Extract the [X, Y] coordinate from the center of the cell holding the provided text.  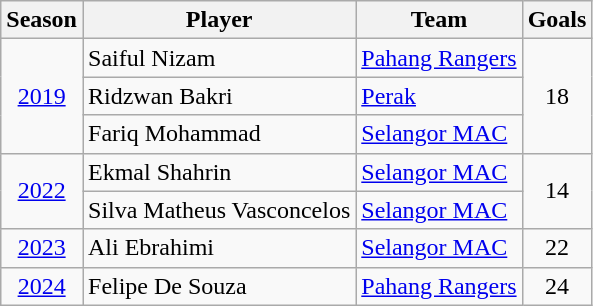
24 [557, 286]
22 [557, 248]
2022 [42, 191]
Ridzwan Bakri [218, 96]
Team [439, 20]
2023 [42, 248]
2019 [42, 96]
Goals [557, 20]
Season [42, 20]
Felipe De Souza [218, 286]
Saiful Nizam [218, 58]
Ekmal Shahrin [218, 172]
Ali Ebrahimi [218, 248]
14 [557, 191]
Fariq Mohammad [218, 134]
2024 [42, 286]
Player [218, 20]
18 [557, 96]
Perak [439, 96]
Silva Matheus Vasconcelos [218, 210]
